Determine the [X, Y] coordinate at the center of the cell enclosing the given text.  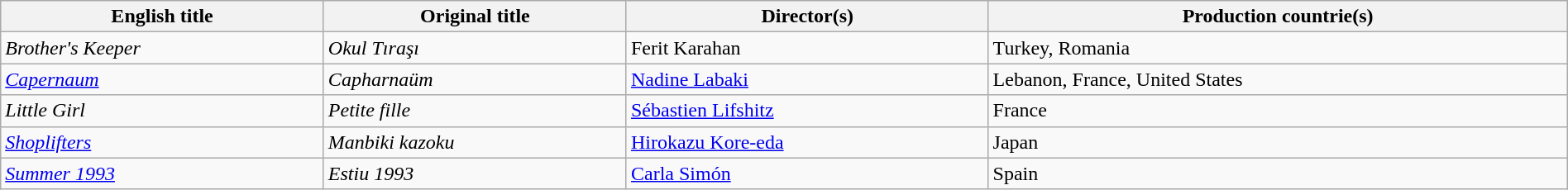
Capharnaüm [475, 79]
Ferit Karahan [807, 48]
France [1278, 111]
Shoplifters [162, 142]
Little Girl [162, 111]
Okul Tıraşı [475, 48]
Director(s) [807, 17]
Brother's Keeper [162, 48]
Nadine Labaki [807, 79]
Production countrie(s) [1278, 17]
Sébastien Lifshitz [807, 111]
Spain [1278, 173]
Carla Simón [807, 173]
Petite fille [475, 111]
Summer 1993 [162, 173]
Original title [475, 17]
Capernaum [162, 79]
Lebanon, France, United States [1278, 79]
Japan [1278, 142]
English title [162, 17]
Manbiki kazoku [475, 142]
Hirokazu Kore-eda [807, 142]
Turkey, Romania [1278, 48]
Estiu 1993 [475, 173]
